Extract the [x, y] coordinate from the center of the cell holding the provided text.  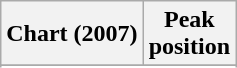
Peakposition [189, 34]
Chart (2007) [72, 34]
